Detect which cell encompasses the target text, then output its [x, y] center coordinate. 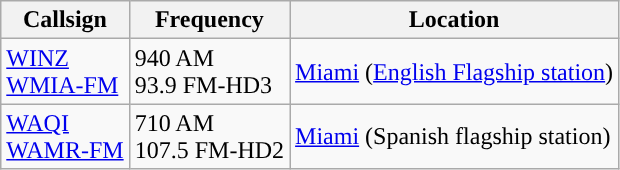
Callsign [65, 20]
Frequency [209, 20]
Miami (Spanish flagship station) [454, 136]
WAQIWAMR-FM [65, 136]
940 AM93.9 FM-HD3 [209, 72]
710 AM107.5 FM-HD2 [209, 136]
WINZWMIA-FM [65, 72]
Location [454, 20]
Miami (English Flagship station) [454, 72]
